Scan for the cell matching the given text and deliver its (X, Y) coordinate at center. 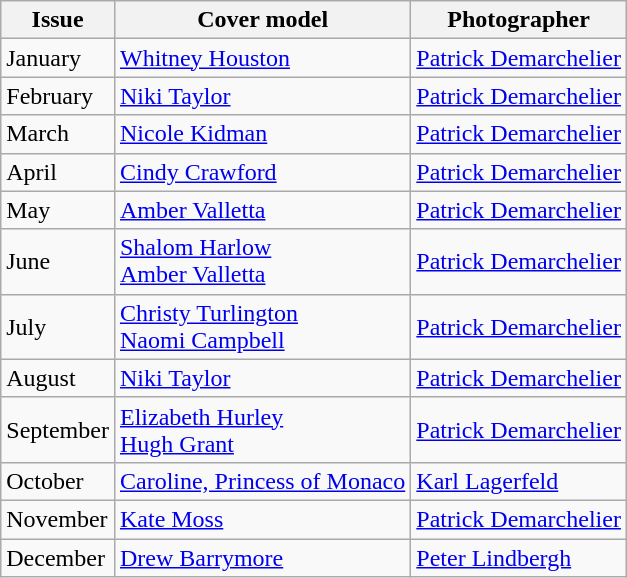
Christy TurlingtonNaomi Campbell (262, 326)
August (58, 378)
January (58, 58)
Nicole Kidman (262, 134)
March (58, 134)
July (58, 326)
Karl Lagerfeld (519, 481)
April (58, 172)
Caroline, Princess of Monaco (262, 481)
November (58, 519)
December (58, 557)
Elizabeth HurleyHugh Grant (262, 430)
June (58, 262)
Amber Valletta (262, 210)
October (58, 481)
February (58, 96)
Issue (58, 20)
Photographer (519, 20)
Kate Moss (262, 519)
Shalom HarlowAmber Valletta (262, 262)
May (58, 210)
Whitney Houston (262, 58)
Cover model (262, 20)
Drew Barrymore (262, 557)
Cindy Crawford (262, 172)
September (58, 430)
Peter Lindbergh (519, 557)
